Pinpoint the cell where the given text exists, returning its [X, Y] midpoint coordinate. 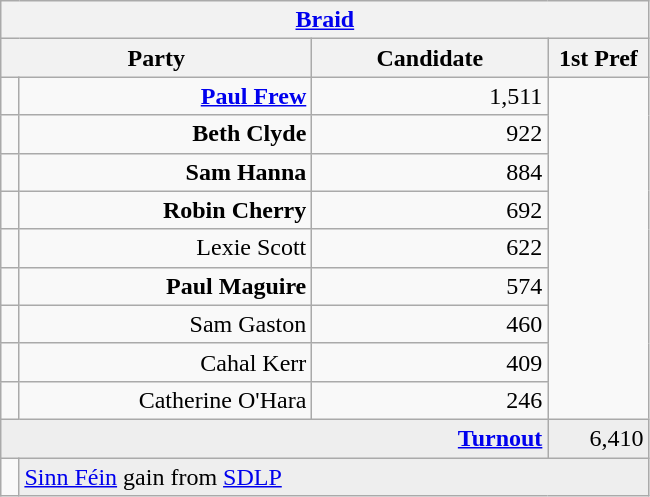
409 [430, 362]
622 [430, 248]
Turnout [274, 438]
692 [430, 210]
460 [430, 324]
Party [156, 58]
Cahal Kerr [166, 362]
Sam Hanna [166, 172]
6,410 [598, 438]
Catherine O'Hara [166, 400]
Robin Cherry [166, 210]
Braid [325, 20]
Lexie Scott [166, 248]
Sam Gaston [166, 324]
246 [430, 400]
Paul Maguire [166, 286]
Sinn Féin gain from SDLP [334, 477]
884 [430, 172]
922 [430, 134]
1,511 [430, 96]
Candidate [430, 58]
Paul Frew [166, 96]
1st Pref [598, 58]
Beth Clyde [166, 134]
574 [430, 286]
